From the cell containing the given text, extract its center point as [x, y] coordinate. 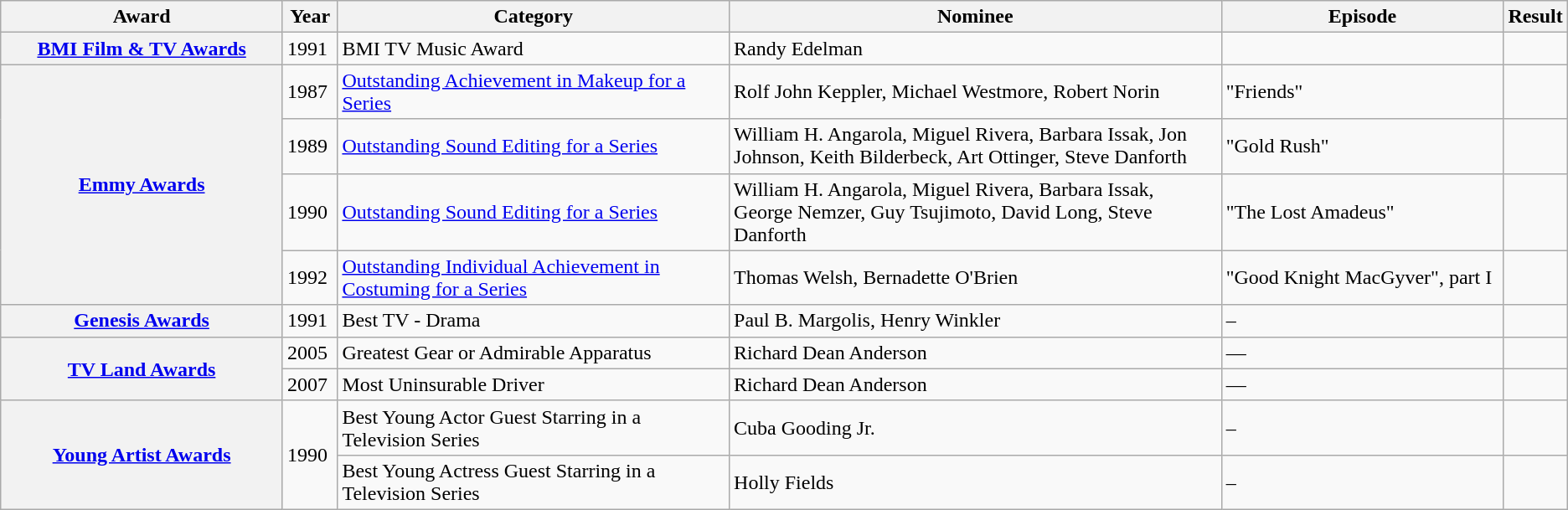
Award [142, 17]
Thomas Welsh, Bernadette O'Brien [976, 278]
Rolf John Keppler, Michael Westmore, Robert Norin [976, 92]
Best Young Actor Guest Starring in a Television Series [534, 427]
"The Lost Amadeus" [1362, 212]
Cuba Gooding Jr. [976, 427]
"Friends" [1362, 92]
Randy Edelman [976, 49]
Paul B. Margolis, Henry Winkler [976, 321]
Best TV - Drama [534, 321]
Outstanding Individual Achievement in Costuming for a Series [534, 278]
Most Uninsurable Driver [534, 384]
Young Artist Awards [142, 455]
Genesis Awards [142, 321]
Emmy Awards [142, 184]
TV Land Awards [142, 368]
Result [1535, 17]
Holly Fields [976, 482]
1987 [310, 92]
Greatest Gear or Admirable Apparatus [534, 353]
Nominee [976, 17]
"Good Knight MacGyver", part I [1362, 278]
1992 [310, 278]
2005 [310, 353]
Year [310, 17]
William H. Angarola, Miguel Rivera, Barbara Issak, Jon Johnson, Keith Bilderbeck, Art Ottinger, Steve Danforth [976, 146]
Outstanding Achievement in Makeup for a Series [534, 92]
"Gold Rush" [1362, 146]
2007 [310, 384]
BMI TV Music Award [534, 49]
Category [534, 17]
BMI Film & TV Awards [142, 49]
Episode [1362, 17]
William H. Angarola, Miguel Rivera, Barbara Issak, George Nemzer, Guy Tsujimoto, David Long, Steve Danforth [976, 212]
Best Young Actress Guest Starring in a Television Series [534, 482]
1989 [310, 146]
